Identify which cell holds the provided text, then report its [X, Y] central coordinate. 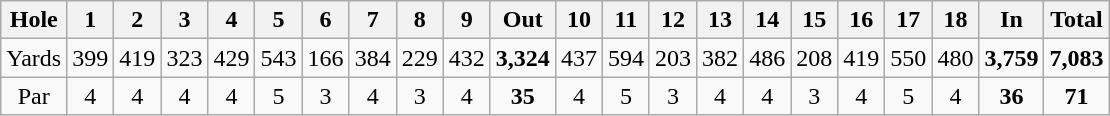
16 [862, 20]
6 [326, 20]
323 [184, 58]
432 [466, 58]
437 [578, 58]
382 [720, 58]
11 [626, 20]
15 [814, 20]
543 [278, 58]
3,324 [522, 58]
17 [908, 20]
399 [90, 58]
Par [34, 96]
36 [1012, 96]
429 [232, 58]
10 [578, 20]
480 [956, 58]
486 [768, 58]
8 [420, 20]
229 [420, 58]
203 [672, 58]
Out [522, 20]
594 [626, 58]
35 [522, 96]
13 [720, 20]
12 [672, 20]
7 [372, 20]
71 [1076, 96]
1 [90, 20]
7,083 [1076, 58]
Hole [34, 20]
384 [372, 58]
550 [908, 58]
2 [138, 20]
Total [1076, 20]
14 [768, 20]
18 [956, 20]
Yards [34, 58]
208 [814, 58]
166 [326, 58]
In [1012, 20]
3,759 [1012, 58]
9 [466, 20]
